Locate the cell with the specified text and output its (x, y) center coordinate. 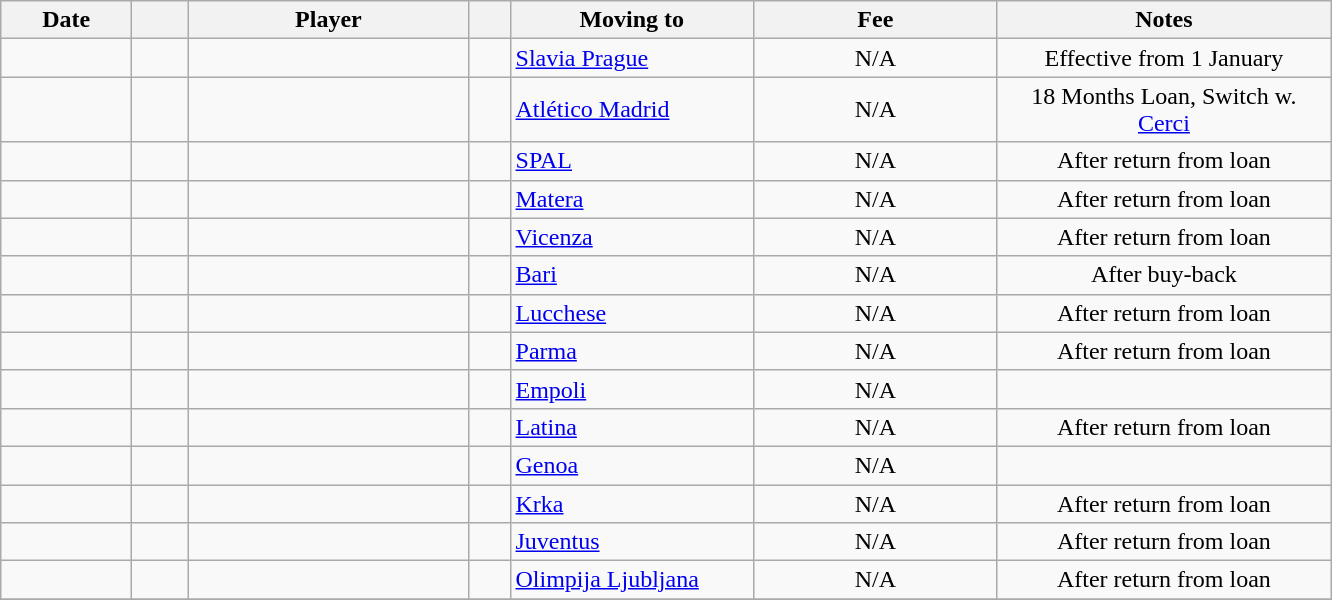
Genoa (632, 465)
Olimpija Ljubljana (632, 580)
Player (328, 20)
Fee (876, 20)
Latina (632, 427)
Vicenza (632, 237)
Date (66, 20)
Empoli (632, 389)
Lucchese (632, 313)
Parma (632, 351)
Krka (632, 503)
Bari (632, 275)
Matera (632, 199)
After buy-back (1164, 275)
Atlético Madrid (632, 110)
18 Months Loan, Switch w. Cerci (1164, 110)
Notes (1164, 20)
Effective from 1 January (1164, 58)
Moving to (632, 20)
Slavia Prague (632, 58)
Juventus (632, 542)
SPAL (632, 161)
